From the cell containing the given text, extract its center point as [X, Y] coordinate. 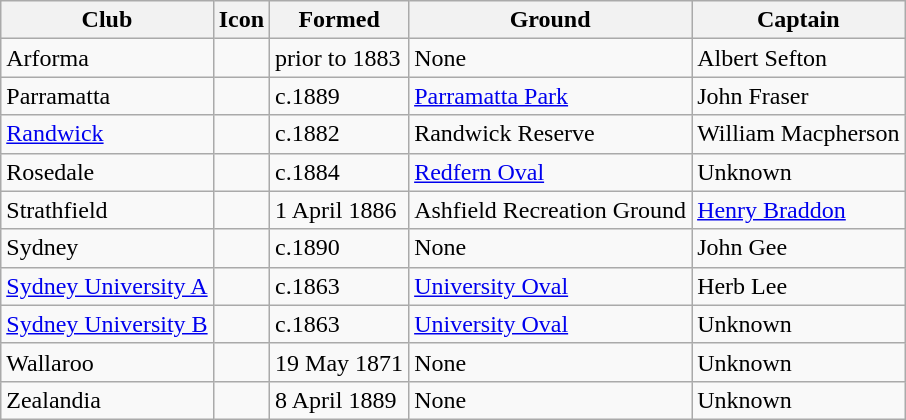
c.1884 [340, 172]
19 May 1871 [340, 362]
Henry Braddon [798, 210]
Parramatta Park [550, 96]
Club [107, 20]
c.1890 [340, 248]
Sydney University B [107, 324]
John Gee [798, 248]
Ashfield Recreation Ground [550, 210]
William Macpherson [798, 134]
Strathfield [107, 210]
Zealandia [107, 400]
Wallaroo [107, 362]
prior to 1883 [340, 58]
Ground [550, 20]
John Fraser [798, 96]
Redfern Oval [550, 172]
Herb Lee [798, 286]
Arforma [107, 58]
Randwick [107, 134]
Rosedale [107, 172]
c.1882 [340, 134]
Formed [340, 20]
8 April 1889 [340, 400]
Icon [241, 20]
Sydney [107, 248]
Sydney University A [107, 286]
Albert Sefton [798, 58]
Parramatta [107, 96]
1 April 1886 [340, 210]
Randwick Reserve [550, 134]
c.1889 [340, 96]
Captain [798, 20]
